Return [X, Y] of the center of cell containing provided text 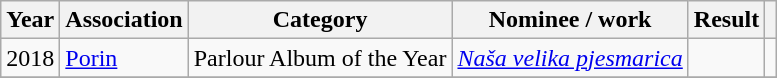
Category [320, 20]
Nominee / work [570, 20]
Association [124, 20]
2018 [30, 58]
Naša velika pjesmarica [570, 58]
Porin [124, 58]
Year [30, 20]
Result [726, 20]
Parlour Album of the Year [320, 58]
